Output the [x, y] coordinate of the center of the cell containing the given text.  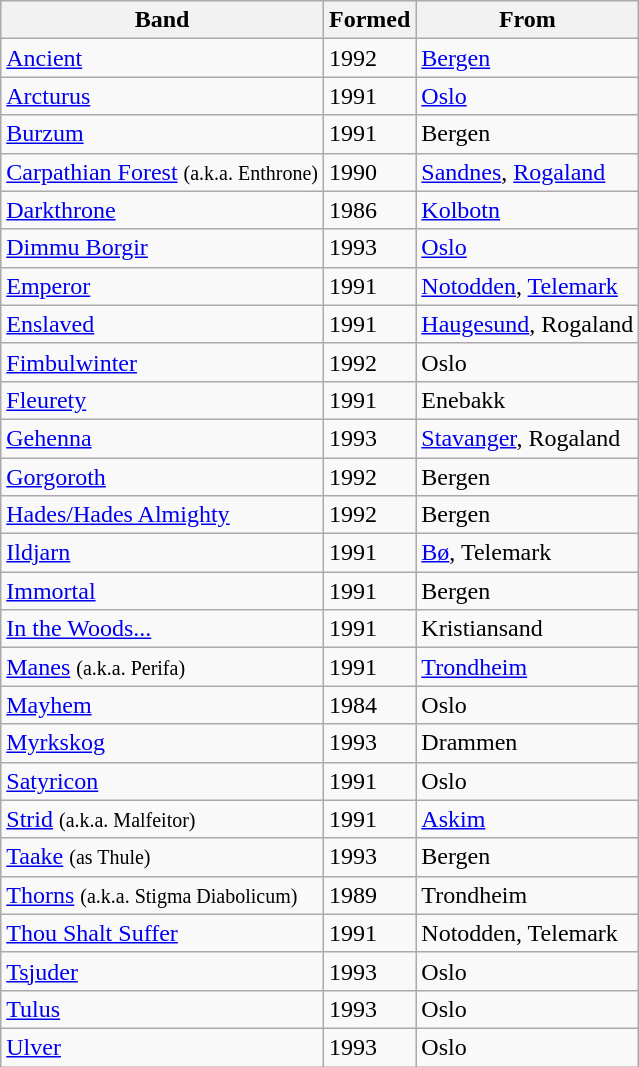
Arcturus [162, 96]
Fleurety [162, 400]
Carpathian Forest (a.k.a. Enthrone) [162, 172]
Dimmu Borgir [162, 248]
Thou Shalt Suffer [162, 933]
Kristiansand [528, 629]
Drammen [528, 743]
Immortal [162, 591]
Manes (a.k.a. Perifa) [162, 667]
Thorns (a.k.a. Stigma Diabolicum) [162, 895]
Mayhem [162, 705]
Tulus [162, 1009]
Satyricon [162, 781]
Formed [369, 20]
Haugesund, Rogaland [528, 324]
Kolbotn [528, 210]
Band [162, 20]
Gorgoroth [162, 477]
Tsjuder [162, 971]
Askim [528, 819]
Myrkskog [162, 743]
Burzum [162, 134]
From [528, 20]
Strid (a.k.a. Malfeitor) [162, 819]
Ancient [162, 58]
Gehenna [162, 438]
Hades/Hades Almighty [162, 515]
Enslaved [162, 324]
Taake (as Thule) [162, 857]
1984 [369, 705]
Ildjarn [162, 553]
Emperor [162, 286]
Stavanger, Rogaland [528, 438]
Ulver [162, 1047]
Enebakk [528, 400]
In the Woods... [162, 629]
Darkthrone [162, 210]
1989 [369, 895]
1990 [369, 172]
1986 [369, 210]
Fimbulwinter [162, 362]
Sandnes, Rogaland [528, 172]
Bø, Telemark [528, 553]
